Capture the cell that displays the provided text and extract its [X, Y] central coordinate. 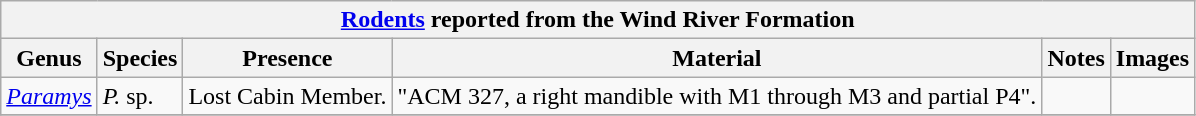
"ACM 327, a right mandible with M1 through M3 and partial P4". [717, 96]
Rodents reported from the Wind River Formation [598, 20]
P. sp. [140, 96]
Images [1152, 58]
Genus [49, 58]
Paramys [49, 96]
Lost Cabin Member. [288, 96]
Presence [288, 58]
Material [717, 58]
Notes [1076, 58]
Species [140, 58]
